Find where the given text appears and provide that cell's center as [x, y] coordinate. 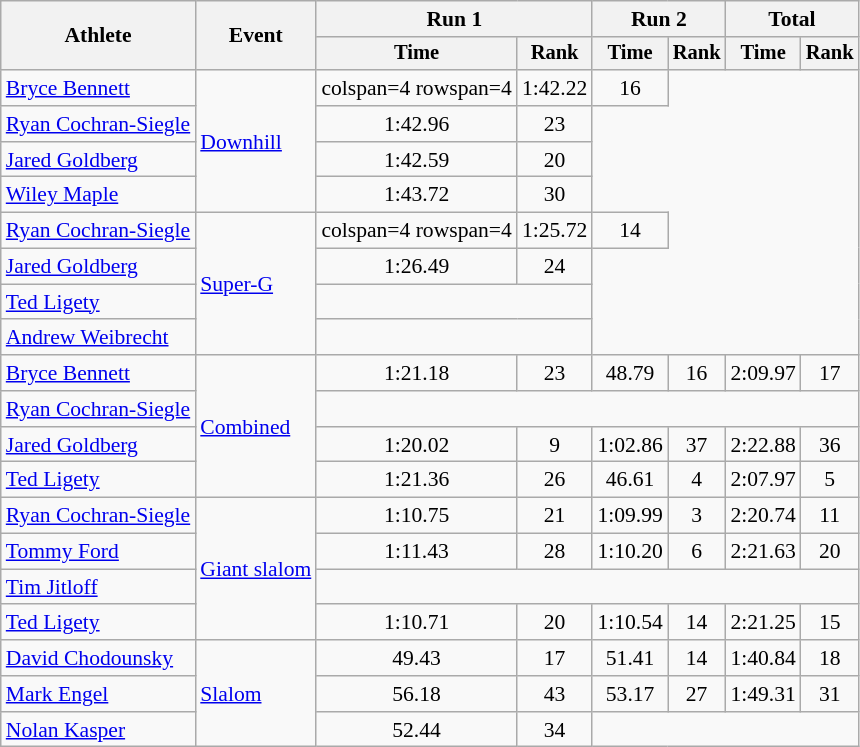
28 [554, 552]
30 [554, 195]
1:42.22 [554, 88]
Tommy Ford [98, 552]
1:42.59 [416, 160]
24 [554, 267]
Slalom [256, 694]
3 [697, 516]
1:11.43 [416, 552]
David Chodounsky [98, 658]
56.18 [416, 694]
1:21.18 [416, 373]
2:21.63 [762, 552]
43 [554, 694]
9 [554, 445]
1:26.49 [416, 267]
1:10.20 [630, 552]
53.17 [630, 694]
2:22.88 [762, 445]
Giant slalom [256, 569]
2:09.97 [762, 373]
Run 1 [454, 19]
46.61 [630, 480]
1:02.86 [630, 445]
Athlete [98, 36]
4 [697, 480]
2:07.97 [762, 480]
Wiley Maple [98, 195]
Mark Engel [98, 694]
1:20.02 [416, 445]
2:21.25 [762, 623]
48.79 [630, 373]
6 [697, 552]
5 [830, 480]
11 [830, 516]
1:10.71 [416, 623]
Andrew Weibrecht [98, 338]
Run 2 [658, 19]
Downhill [256, 141]
36 [830, 445]
1:10.54 [630, 623]
1:40.84 [762, 658]
1:43.72 [416, 195]
Total [792, 19]
27 [697, 694]
31 [830, 694]
Combined [256, 426]
15 [830, 623]
1:21.36 [416, 480]
51.41 [630, 658]
Event [256, 36]
1:42.96 [416, 124]
Tim Jitloff [98, 587]
1:10.75 [416, 516]
18 [830, 658]
21 [554, 516]
37 [697, 445]
1:49.31 [762, 694]
1:09.99 [630, 516]
1:25.72 [554, 231]
49.43 [416, 658]
26 [554, 480]
Super-G [256, 284]
2:20.74 [762, 516]
